Output the [x, y] coordinate of the center of the cell containing the given text.  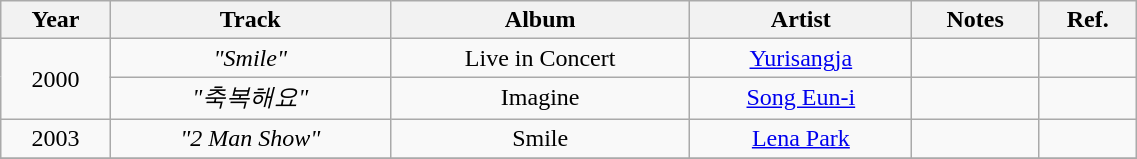
Yurisangja [801, 58]
Live in Concert [540, 58]
Song Eun-i [801, 98]
Year [56, 20]
Ref. [1087, 20]
Lena Park [801, 138]
2000 [56, 80]
Smile [540, 138]
Imagine [540, 98]
Artist [801, 20]
"Smile" [250, 58]
2003 [56, 138]
"축복해요" [250, 98]
Notes [976, 20]
Track [250, 20]
Album [540, 20]
"2 Man Show" [250, 138]
